Provide the [X, Y] coordinate of the cell's center where the given text is located.  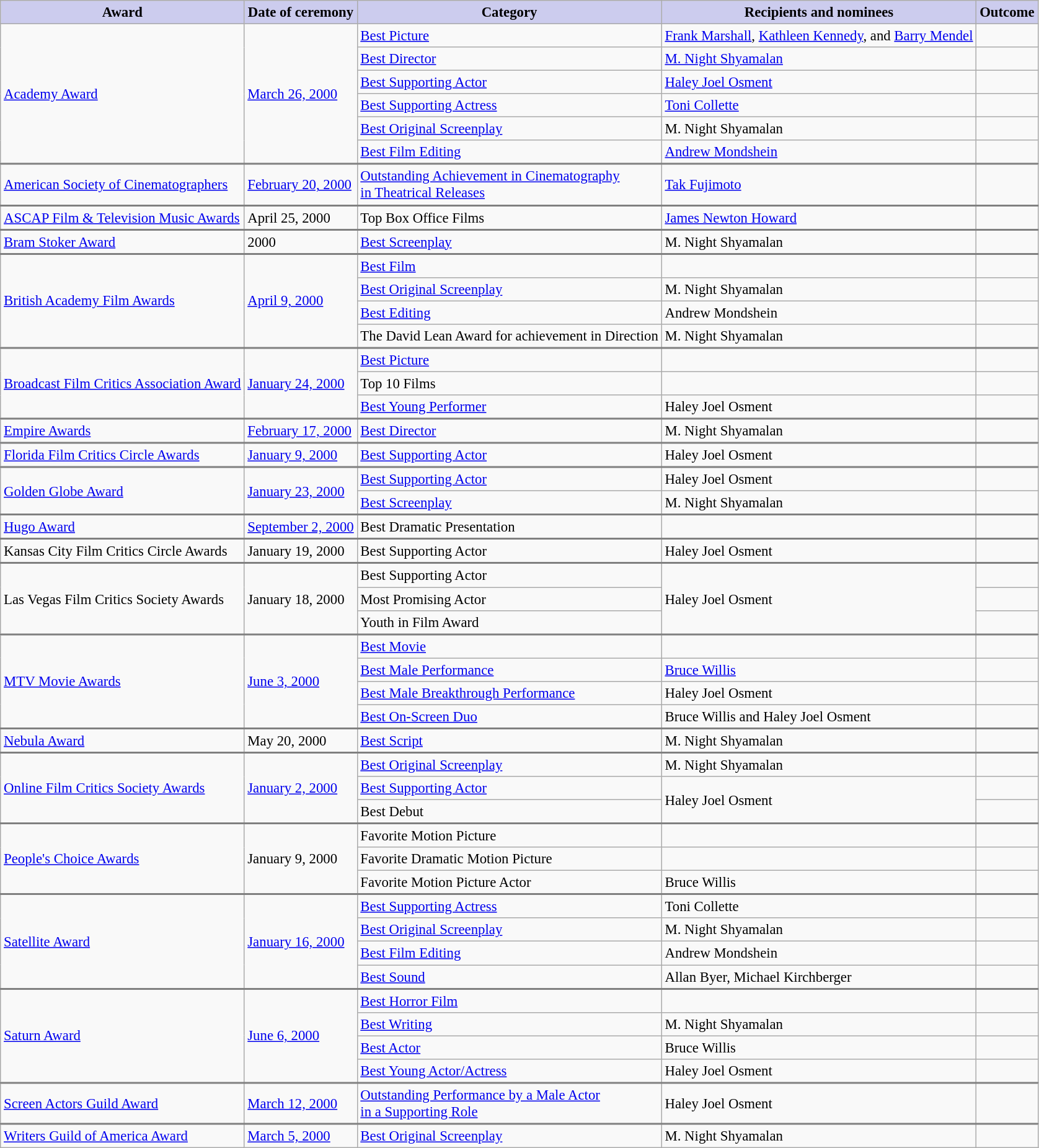
Award [123, 12]
Saturn Award [123, 1036]
Best Horror Film [510, 1000]
Hugo Award [123, 527]
Broadcast Film Critics Association Award [123, 383]
January 23, 2000 [301, 491]
Writers Guild of America Award [123, 1136]
January 18, 2000 [301, 598]
Category [510, 12]
June 6, 2000 [301, 1036]
May 20, 2000 [301, 741]
Best Male Breakthrough Performance [510, 693]
Empire Awards [123, 430]
January 2, 2000 [301, 788]
Bruce Willis and Haley Joel Osment [819, 716]
ASCAP Film & Television Music Awards [123, 217]
Best Script [510, 741]
James Newton Howard [819, 217]
Best Editing [510, 313]
British Academy Film Awards [123, 301]
March 12, 2000 [301, 1103]
2000 [301, 242]
Satellite Award [123, 941]
Outcome [1007, 12]
Allan Byer, Michael Kirchberger [819, 977]
June 3, 2000 [301, 682]
Best Sound [510, 977]
Outstanding Achievement in Cinematography in Theatrical Releases [510, 185]
Bram Stoker Award [123, 242]
Online Film Critics Society Awards [123, 788]
Screen Actors Guild Award [123, 1103]
March 5, 2000 [301, 1136]
Kansas City Film Critics Circle Awards [123, 551]
The David Lean Award for achievement in Direction [510, 336]
Best Young Actor/Actress [510, 1071]
Best Male Performance [510, 670]
Academy Award [123, 94]
March 26, 2000 [301, 94]
American Society of Cinematographers [123, 185]
January 19, 2000 [301, 551]
Favorite Motion Picture Actor [510, 883]
Top 10 Films [510, 383]
September 2, 2000 [301, 527]
People's Choice Awards [123, 859]
Youth in Film Award [510, 622]
Florida Film Critics Circle Awards [123, 455]
Best Movie [510, 646]
Favorite Motion Picture [510, 835]
Most Promising Actor [510, 599]
Best Young Performer [510, 407]
Las Vegas Film Critics Society Awards [123, 598]
January 16, 2000 [301, 941]
Best On-Screen Duo [510, 716]
January 24, 2000 [301, 383]
Best Dramatic Presentation [510, 527]
Favorite Dramatic Motion Picture [510, 859]
Recipients and nominees [819, 12]
Best Actor [510, 1048]
Frank Marshall, Kathleen Kennedy, and Barry Mendel [819, 36]
Best Writing [510, 1024]
April 9, 2000 [301, 301]
Top Box Office Films [510, 217]
Outstanding Performance by a Male Actor in a Supporting Role [510, 1103]
Tak Fujimoto [819, 185]
Nebula Award [123, 741]
April 25, 2000 [301, 217]
February 20, 2000 [301, 185]
Date of ceremony [301, 12]
Best Debut [510, 812]
February 17, 2000 [301, 430]
MTV Movie Awards [123, 682]
Best Film [510, 265]
Golden Globe Award [123, 491]
